Scan for the cell matching the given text and deliver its [x, y] coordinate at center. 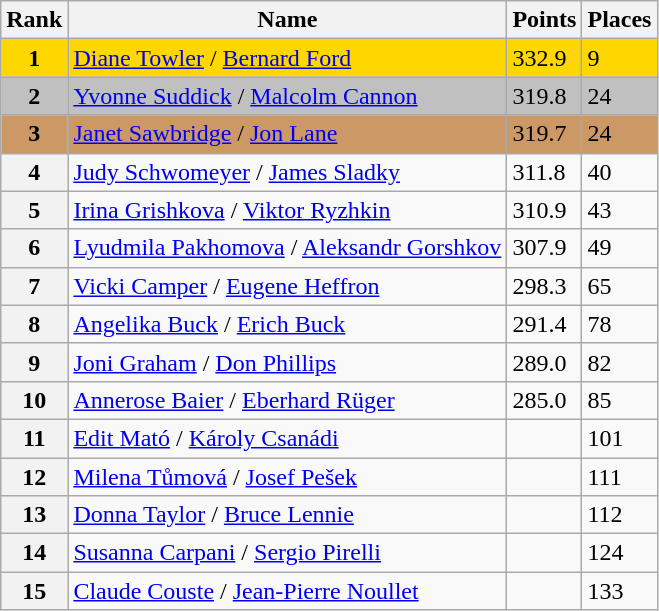
285.0 [544, 400]
112 [620, 515]
101 [620, 438]
289.0 [544, 362]
15 [34, 591]
6 [34, 248]
Joni Graham / Don Phillips [288, 362]
14 [34, 553]
Edit Mató / Károly Csanádi [288, 438]
49 [620, 248]
111 [620, 477]
43 [620, 210]
Name [288, 20]
1 [34, 58]
Annerose Baier / Eberhard Rüger [288, 400]
Donna Taylor / Bruce Lennie [288, 515]
8 [34, 324]
Points [544, 20]
319.8 [544, 96]
40 [620, 172]
78 [620, 324]
82 [620, 362]
Diane Towler / Bernard Ford [288, 58]
12 [34, 477]
11 [34, 438]
3 [34, 134]
319.7 [544, 134]
Places [620, 20]
Judy Schwomeyer / James Sladky [288, 172]
4 [34, 172]
124 [620, 553]
Janet Sawbridge / Jon Lane [288, 134]
13 [34, 515]
Irina Grishkova / Viktor Ryzhkin [288, 210]
307.9 [544, 248]
Milena Tůmová / Josef Pešek [288, 477]
7 [34, 286]
65 [620, 286]
133 [620, 591]
Susanna Carpani / Sergio Pirelli [288, 553]
Vicki Camper / Eugene Heffron [288, 286]
310.9 [544, 210]
10 [34, 400]
298.3 [544, 286]
Yvonne Suddick / Malcolm Cannon [288, 96]
Lyudmila Pakhomova / Aleksandr Gorshkov [288, 248]
311.8 [544, 172]
2 [34, 96]
291.4 [544, 324]
5 [34, 210]
Rank [34, 20]
Claude Couste / Jean-Pierre Noullet [288, 591]
Angelika Buck / Erich Buck [288, 324]
332.9 [544, 58]
85 [620, 400]
